Search for the cell housing the specified text and yield its (x, y) center coordinate. 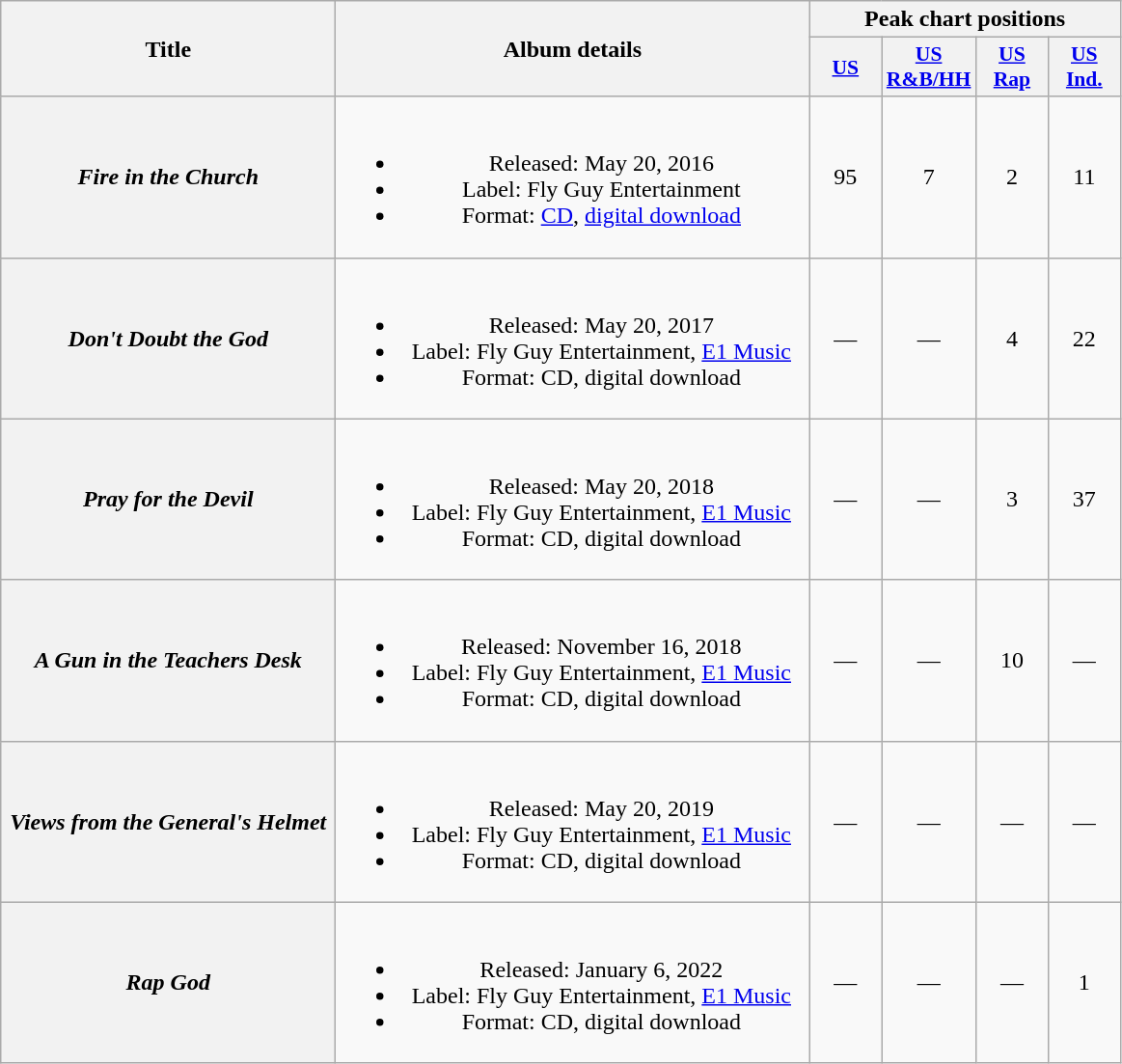
11 (1084, 177)
USR&B/HH (929, 68)
Released: May 20, 2016Label: Fly Guy EntertainmentFormat: CD, digital download (573, 177)
95 (845, 177)
Rap God (168, 982)
1 (1084, 982)
10 (1011, 660)
Peak chart positions (965, 19)
Released: January 6, 2022Label: Fly Guy Entertainment, E1 MusicFormat: CD, digital download (573, 982)
US (845, 68)
2 (1011, 177)
Released: November 16, 2018Label: Fly Guy Entertainment, E1 MusicFormat: CD, digital download (573, 660)
7 (929, 177)
A Gun in the Teachers Desk (168, 660)
3 (1011, 500)
Released: May 20, 2018Label: Fly Guy Entertainment, E1 MusicFormat: CD, digital download (573, 500)
USInd. (1084, 68)
Title (168, 48)
USRap (1011, 68)
Pray for the Devil (168, 500)
Fire in the Church (168, 177)
4 (1011, 338)
Released: May 20, 2017Label: Fly Guy Entertainment, E1 MusicFormat: CD, digital download (573, 338)
22 (1084, 338)
Album details (573, 48)
Views from the General's Helmet (168, 822)
Don't Doubt the God (168, 338)
Released: May 20, 2019Label: Fly Guy Entertainment, E1 MusicFormat: CD, digital download (573, 822)
37 (1084, 500)
